Extract the (X, Y) coordinate from the center of the cell holding the provided text.  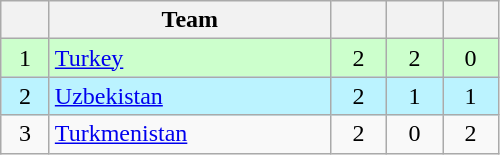
Team (190, 20)
Uzbekistan (190, 96)
Turkmenistan (190, 134)
Turkey (190, 58)
3 (26, 134)
